Scan for the cell matching the given text and deliver its (X, Y) coordinate at center. 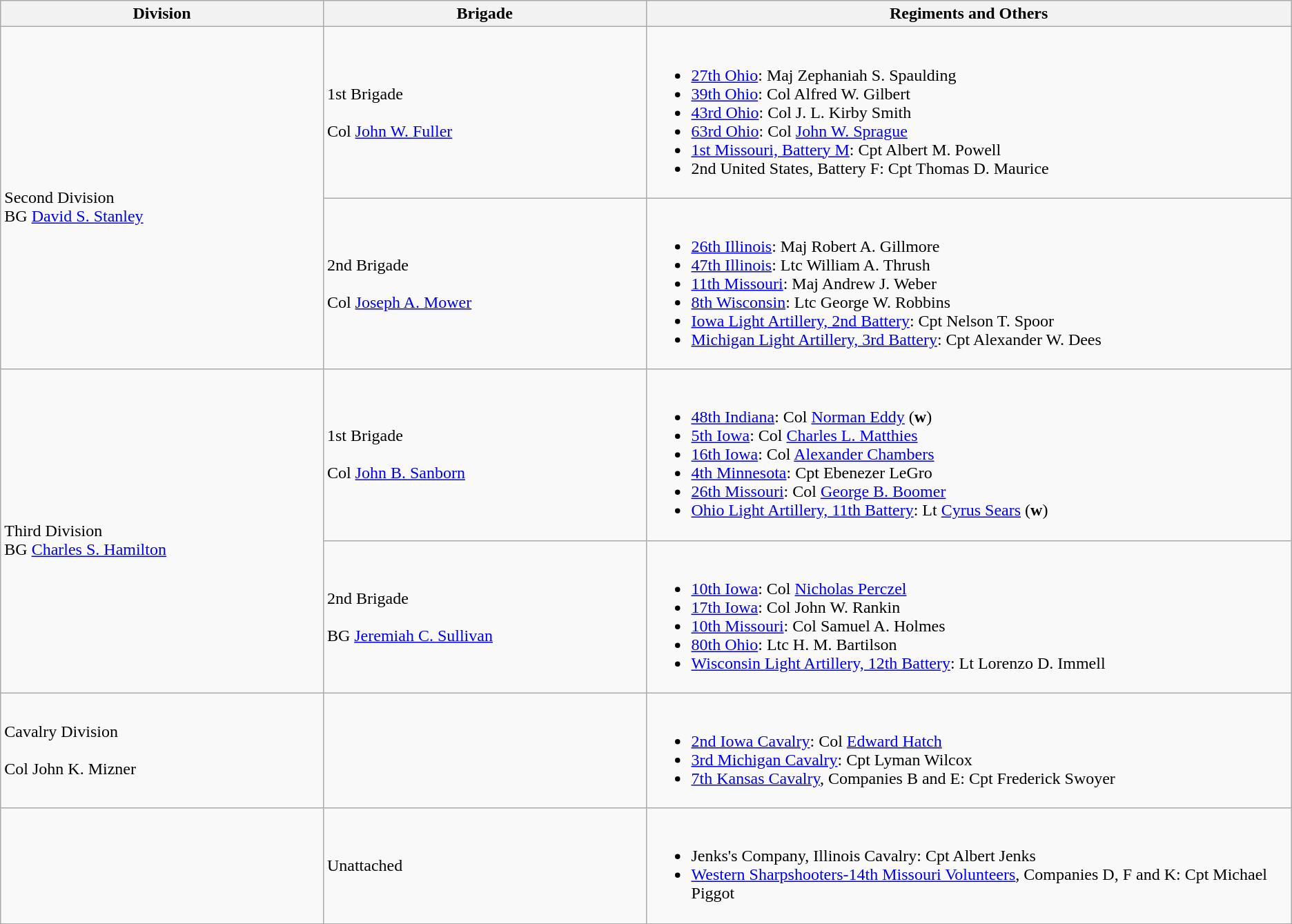
2nd Brigade Col Joseph A. Mower (484, 284)
Division (162, 14)
Jenks's Company, Illinois Cavalry: Cpt Albert JenksWestern Sharpshooters-14th Missouri Volunteers, Companies D, F and K: Cpt Michael Piggot (969, 865)
Cavalry Division Col John K. Mizner (162, 751)
Second Division BG David S. Stanley (162, 198)
2nd Iowa Cavalry: Col Edward Hatch3rd Michigan Cavalry: Cpt Lyman Wilcox7th Kansas Cavalry, Companies B and E: Cpt Frederick Swoyer (969, 751)
2nd Brigade BG Jeremiah C. Sullivan (484, 617)
Regiments and Others (969, 14)
Third Division BG Charles S. Hamilton (162, 531)
1st Brigade Col John W. Fuller (484, 112)
1st Brigade Col John B. Sanborn (484, 455)
Unattached (484, 865)
Brigade (484, 14)
